Find where the given text appears and provide that cell's center as (X, Y) coordinate. 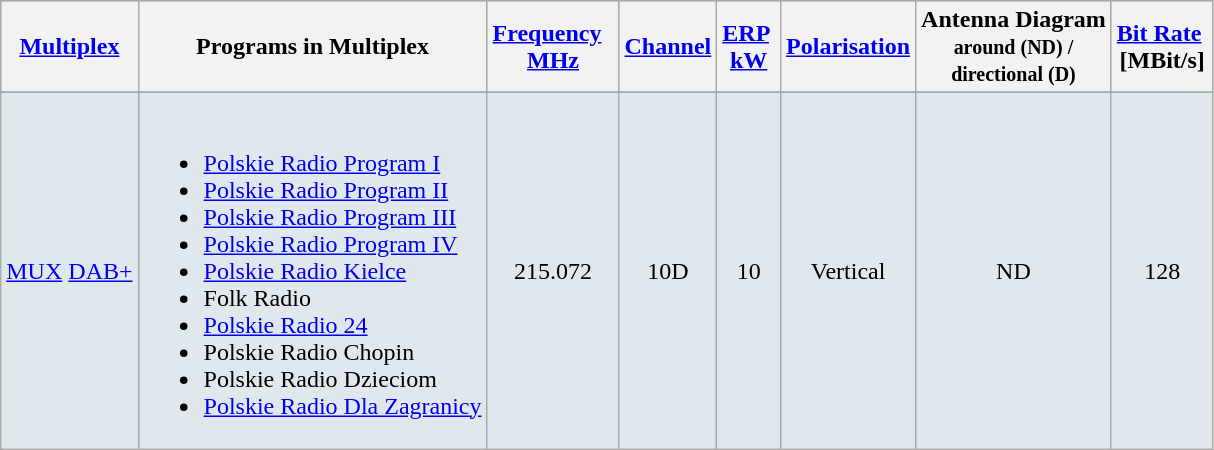
ND (1014, 271)
215.072 (553, 271)
Multiplex (70, 47)
10D (668, 271)
Bit Rate [MBit/s] (1162, 47)
Vertical (848, 271)
Programs in Multiplex (312, 47)
10 (749, 271)
MUX DAB+ (70, 271)
Frequency MHz (553, 47)
Polarisation (848, 47)
128 (1162, 271)
Channel (668, 47)
Antenna Diagramaround (ND) /directional (D) (1014, 47)
ERP kW (749, 47)
